Extract the (x, y) coordinate from the center of the cell holding the provided text.  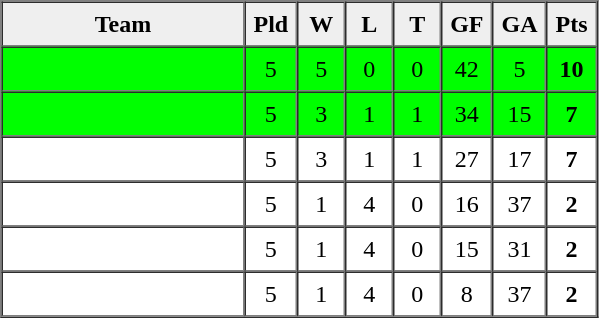
Pld (270, 24)
8 (466, 294)
W (321, 24)
L (369, 24)
Team (124, 24)
Pts (572, 24)
31 (520, 248)
GF (466, 24)
T (417, 24)
34 (466, 114)
17 (520, 158)
27 (466, 158)
16 (466, 204)
42 (466, 68)
10 (572, 68)
GA (520, 24)
